Find where the given text appears and provide that cell's center as [x, y] coordinate. 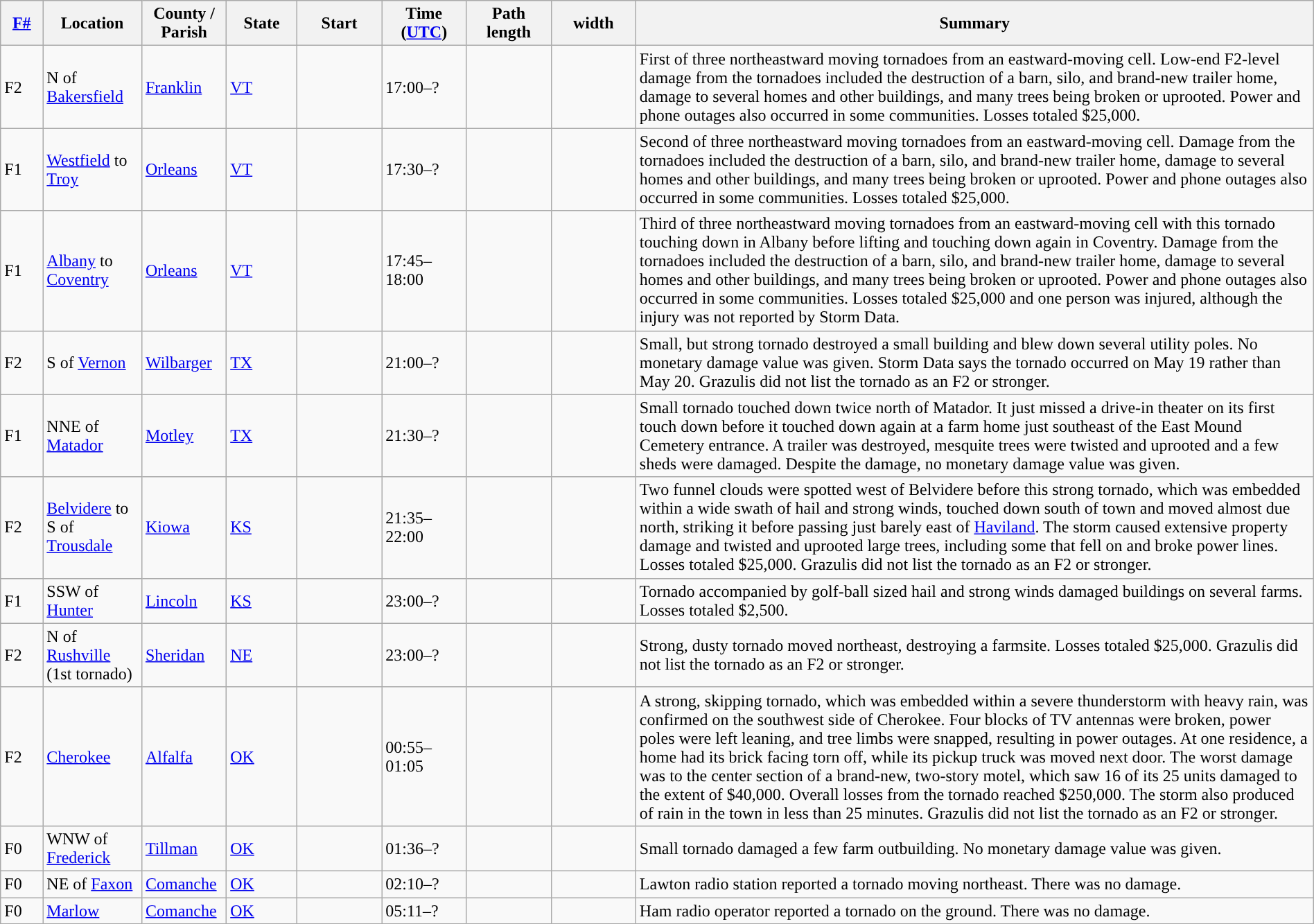
WNW of Frederick [93, 848]
21:35–22:00 [424, 528]
County / Parish [184, 24]
Tornado accompanied by golf-ball sized hail and strong winds damaged buildings on several farms. Losses totaled $2,500. [974, 600]
Marlow [93, 910]
Wilbarger [184, 363]
17:45–18:00 [424, 270]
00:55–01:05 [424, 756]
width [593, 24]
State [262, 24]
05:11–? [424, 910]
Tillman [184, 848]
17:00–? [424, 87]
Strong, dusty tornado moved northeast, destroying a farmsite. Losses totaled $25,000. Grazulis did not list the tornado as an F2 or stronger. [974, 655]
01:36–? [424, 848]
Small tornado damaged a few farm outbuilding. No monetary damage value was given. [974, 848]
Lawton radio station reported a tornado moving northeast. There was no damage. [974, 884]
Sheridan [184, 655]
Start [340, 24]
Ham radio operator reported a tornado on the ground. There was no damage. [974, 910]
Time (UTC) [424, 24]
Cherokee [93, 756]
Alfalfa [184, 756]
NE [262, 655]
Path length [509, 24]
Albany to Coventry [93, 270]
Belvidere to S of Trousdale [93, 528]
02:10–? [424, 884]
N of Rushville (1st tornado) [93, 655]
Location [93, 24]
Kiowa [184, 528]
NNE of Matador [93, 435]
Motley [184, 435]
Lincoln [184, 600]
21:00–? [424, 363]
NE of Faxon [93, 884]
Westfield to Troy [93, 169]
21:30–? [424, 435]
17:30–? [424, 169]
F# [22, 24]
SSW of Hunter [93, 600]
N of Bakersfield [93, 87]
S of Vernon [93, 363]
Franklin [184, 87]
Summary [974, 24]
